Scan for the cell matching the given text and deliver its (x, y) coordinate at center. 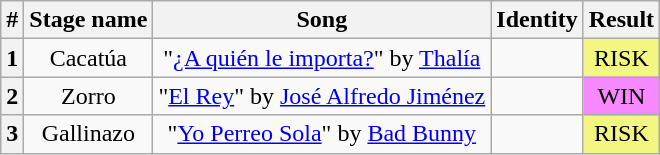
"El Rey" by José Alfredo Jiménez (322, 96)
1 (12, 58)
Cacatúa (88, 58)
# (12, 20)
"Yo Perreo Sola" by Bad Bunny (322, 134)
Identity (537, 20)
Stage name (88, 20)
3 (12, 134)
Result (621, 20)
2 (12, 96)
WIN (621, 96)
Gallinazo (88, 134)
Zorro (88, 96)
Song (322, 20)
"¿A quién le importa?" by Thalía (322, 58)
